Determine the (x, y) coordinate at the center of the cell enclosing the given text.  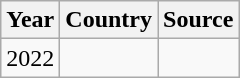
2022 (30, 58)
Country (109, 20)
Year (30, 20)
Source (198, 20)
